Determine the [X, Y] coordinate at the center of the cell enclosing the given text.  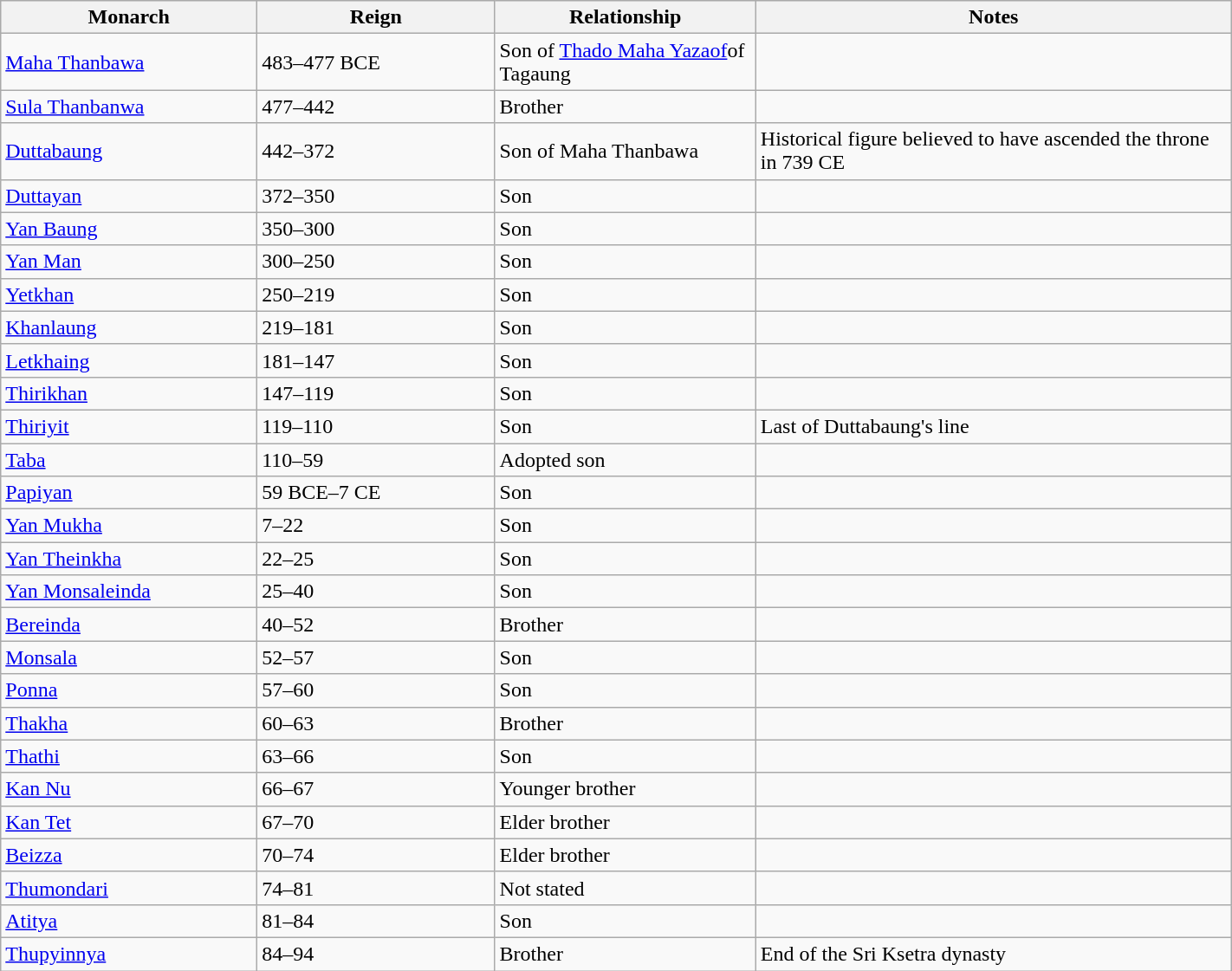
Ponna [129, 690]
Last of Duttabaung's line [993, 426]
Khanlaung [129, 327]
22–25 [376, 559]
Younger brother [626, 789]
66–67 [376, 789]
147–119 [376, 393]
Beizza [129, 855]
Letkhaing [129, 360]
110–59 [376, 460]
Yetkhan [129, 295]
Thakha [129, 723]
Duttabaung [129, 151]
End of the Sri Ksetra dynasty [993, 954]
Papiyan [129, 493]
84–94 [376, 954]
74–81 [376, 888]
Yan Theinkha [129, 559]
Thiriyit [129, 426]
52–57 [376, 657]
25–40 [376, 592]
81–84 [376, 921]
Taba [129, 460]
350–300 [376, 229]
Yan Man [129, 262]
Yan Baung [129, 229]
Kan Tet [129, 822]
70–74 [376, 855]
Maha Thanbawa [129, 62]
119–110 [376, 426]
Atitya [129, 921]
219–181 [376, 327]
Duttayan [129, 196]
Thupyinnya [129, 954]
57–60 [376, 690]
Yan Monsaleinda [129, 592]
Thathi [129, 756]
Kan Nu [129, 789]
181–147 [376, 360]
40–52 [376, 625]
483–477 BCE [376, 62]
Monarch [129, 17]
300–250 [376, 262]
Reign [376, 17]
Yan Mukha [129, 526]
Relationship [626, 17]
Historical figure believed to have ascended the throne in 739 CE [993, 151]
Not stated [626, 888]
Notes [993, 17]
63–66 [376, 756]
Sula Thanbanwa [129, 107]
Thumondari [129, 888]
59 BCE–7 CE [376, 493]
372–350 [376, 196]
60–63 [376, 723]
Thirikhan [129, 393]
250–219 [376, 295]
442–372 [376, 151]
67–70 [376, 822]
Adopted son [626, 460]
7–22 [376, 526]
Son of Thado Maha Yazaofof Tagaung [626, 62]
Monsala [129, 657]
477–442 [376, 107]
Son of Maha Thanbawa [626, 151]
Bereinda [129, 625]
